Capture the cell that displays the provided text and extract its (x, y) central coordinate. 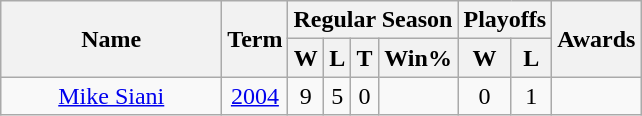
Win% (418, 58)
Playoffs (505, 20)
Regular Season (373, 20)
Term (255, 39)
9 (306, 96)
1 (532, 96)
2004 (255, 96)
T (364, 58)
5 (336, 96)
Awards (596, 39)
Name (112, 39)
Mike Siani (112, 96)
